Find where the given text appears and provide that cell's center as (x, y) coordinate. 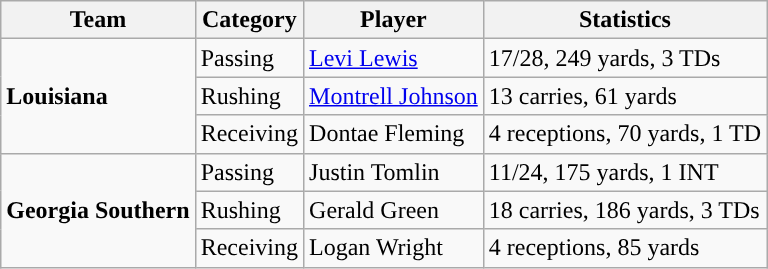
4 receptions, 85 yards (624, 248)
Logan Wright (394, 248)
Player (394, 20)
Category (249, 20)
Justin Tomlin (394, 172)
Georgia Southern (98, 210)
Gerald Green (394, 210)
Levi Lewis (394, 58)
17/28, 249 yards, 3 TDs (624, 58)
Dontae Fleming (394, 134)
Louisiana (98, 96)
4 receptions, 70 yards, 1 TD (624, 134)
Statistics (624, 20)
Team (98, 20)
Montrell Johnson (394, 96)
13 carries, 61 yards (624, 96)
18 carries, 186 yards, 3 TDs (624, 210)
11/24, 175 yards, 1 INT (624, 172)
